Capture the cell that displays the provided text and extract its (X, Y) central coordinate. 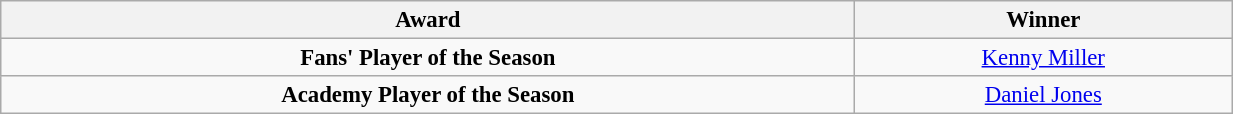
Daniel Jones (1044, 95)
Academy Player of the Season (428, 95)
Award (428, 20)
Winner (1044, 20)
Kenny Miller (1044, 58)
Fans' Player of the Season (428, 58)
